Determine the (x, y) coordinate at the center of the cell enclosing the given text.  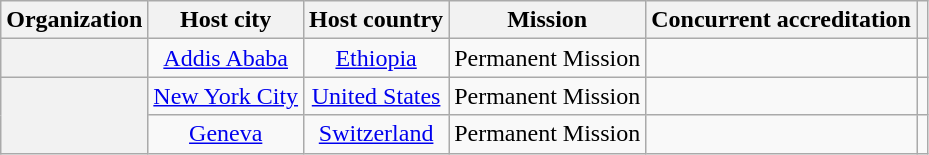
Mission (548, 20)
Organization (74, 20)
Ethiopia (376, 58)
Concurrent accreditation (782, 20)
Host city (226, 20)
Geneva (226, 134)
New York City (226, 96)
Addis Ababa (226, 58)
Switzerland (376, 134)
United States (376, 96)
Host country (376, 20)
